Determine the [X, Y] coordinate at the center of the cell enclosing the given text.  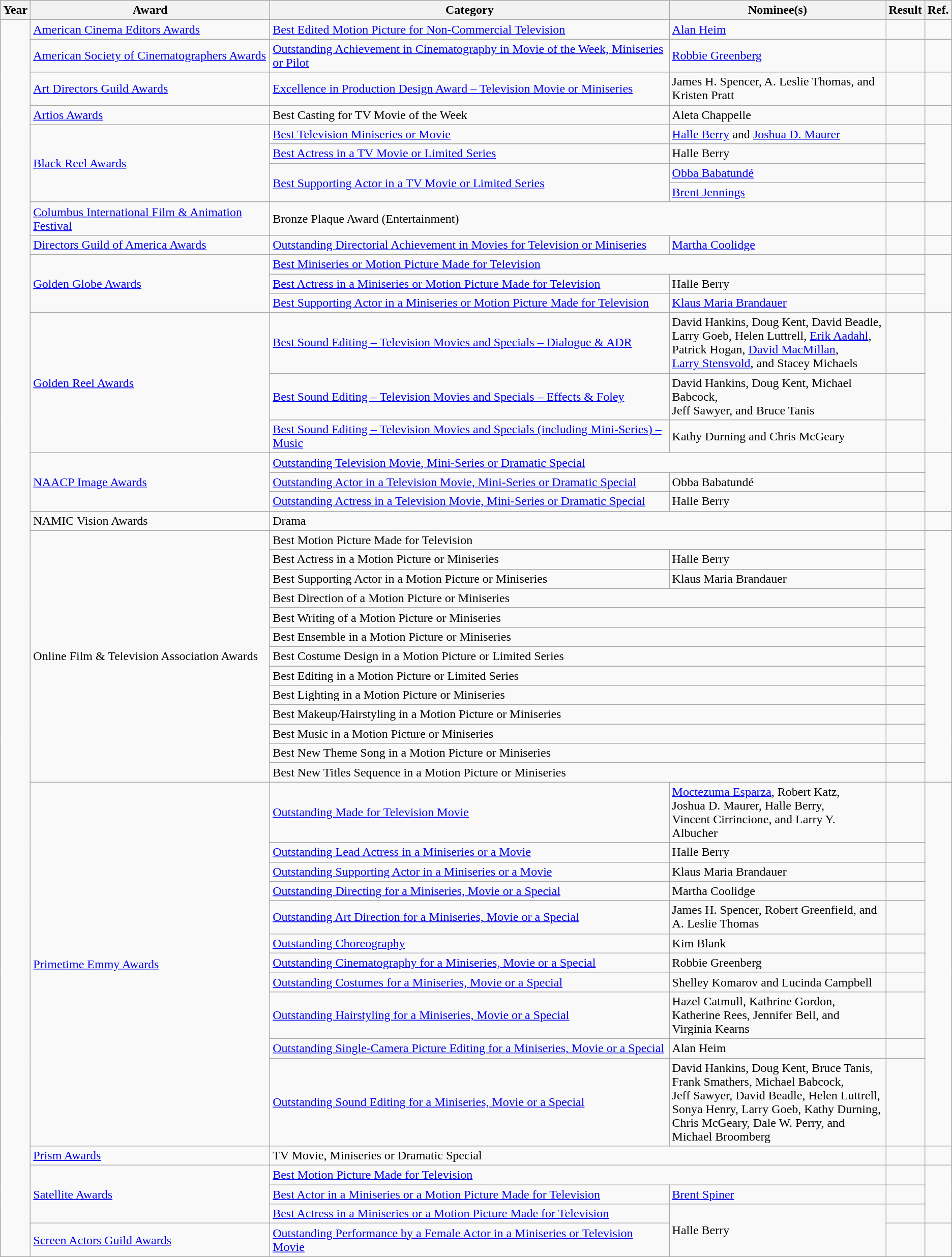
Outstanding Choreography [470, 943]
Directors Guild of America Awards [151, 245]
Kim Blank [778, 943]
Outstanding Supporting Actor in a Miniseries or a Movie [470, 872]
Outstanding Made for Television Movie [470, 813]
Moctezuma Esparza, Robert Katz, Joshua D. Maurer, Halle Berry, Vincent Cirrincione, and Larry Y. Albucher [778, 813]
Best Ensemble in a Motion Picture or Miniseries [578, 637]
Excellence in Production Design Award – Television Movie or Miniseries [470, 88]
Best Actor in a Miniseries or a Motion Picture Made for Television [470, 1194]
Best Makeup/Hairstyling in a Motion Picture or Miniseries [578, 714]
Best Sound Editing – Television Movies and Specials – Dialogue & ADR [470, 343]
Outstanding Actress in a Television Movie, Mini-Series or Dramatic Special [470, 501]
Drama [578, 521]
David Hankins, Doug Kent, David Beadle, Larry Goeb, Helen Luttrell, Erik Aadahl, Patrick Hogan, David MacMillan, Larry Stensvold, and Stacey Michaels [778, 343]
Best Miniseries or Motion Picture Made for Television [578, 264]
Award [151, 10]
Nominee(s) [778, 10]
Best Television Miniseries or Movie [470, 134]
Ref. [938, 10]
Kathy Durning and Chris McGeary [778, 436]
Screen Actors Guild Awards [151, 1240]
Brent Spiner [778, 1194]
Best Sound Editing – Television Movies and Specials – Effects & Foley [470, 397]
Best Writing of a Motion Picture or Miniseries [578, 617]
Outstanding Actor in a Television Movie, Mini-Series or Dramatic Special [470, 482]
Best Actress in a Miniseries or Motion Picture Made for Television [470, 283]
Satellite Awards [151, 1194]
Best Casting for TV Movie of the Week [470, 115]
TV Movie, Miniseries or Dramatic Special [578, 1156]
Online Film & Television Association Awards [151, 656]
Hazel Catmull, Kathrine Gordon, Katherine Rees, Jennifer Bell, and Virginia Kearns [778, 1015]
Columbus International Film & Animation Festival [151, 219]
Prism Awards [151, 1156]
American Cinema Editors Awards [151, 29]
Best Direction of a Motion Picture or Miniseries [578, 598]
Best Actress in a Miniseries or a Motion Picture Made for Television [470, 1214]
Best Sound Editing – Television Movies and Specials (including Mini-Series) – Music [470, 436]
Shelley Komarov and Lucinda Campbell [778, 982]
Best Supporting Actor in a TV Movie or Limited Series [470, 183]
Best Costume Design in a Motion Picture or Limited Series [578, 656]
Outstanding Directorial Achievement in Movies for Television or Miniseries [470, 245]
Golden Reel Awards [151, 383]
Primetime Emmy Awards [151, 964]
NAMIC Vision Awards [151, 521]
David Hankins, Doug Kent, Michael Babcock, Jeff Sawyer, and Bruce Tanis [778, 397]
Best Supporting Actor in a Miniseries or Motion Picture Made for Television [470, 303]
Outstanding Directing for a Miniseries, Movie or a Special [470, 891]
Outstanding Sound Editing for a Miniseries, Movie or a Special [470, 1101]
Outstanding Television Movie, Mini-Series or Dramatic Special [578, 463]
Year [15, 10]
Outstanding Hairstyling for a Miniseries, Movie or a Special [470, 1015]
Black Reel Awards [151, 163]
Outstanding Art Direction for a Miniseries, Movie or a Special [470, 917]
Outstanding Single-Camera Picture Editing for a Miniseries, Movie or a Special [470, 1048]
Artios Awards [151, 115]
Best New Titles Sequence in a Motion Picture or Miniseries [578, 772]
NAACP Image Awards [151, 482]
Best Actress in a TV Movie or Limited Series [470, 154]
Outstanding Costumes for a Miniseries, Movie or a Special [470, 982]
American Society of Cinematographers Awards [151, 56]
Best Edited Motion Picture for Non-Commercial Television [470, 29]
Aleta Chappelle [778, 115]
James H. Spencer, Robert Greenfield, and A. Leslie Thomas [778, 917]
Brent Jennings [778, 192]
James H. Spencer, A. Leslie Thomas, and Kristen Pratt [778, 88]
Best New Theme Song in a Motion Picture or Miniseries [578, 753]
Bronze Plaque Award (Entertainment) [578, 219]
Golden Globe Awards [151, 283]
Best Lighting in a Motion Picture or Miniseries [578, 695]
Category [470, 10]
Result [905, 10]
Halle Berry and Joshua D. Maurer [778, 134]
Best Actress in a Motion Picture or Miniseries [470, 559]
Best Music in a Motion Picture or Miniseries [578, 734]
Best Supporting Actor in a Motion Picture or Miniseries [470, 579]
Outstanding Achievement in Cinematography in Movie of the Week, Miniseries or Pilot [470, 56]
Outstanding Cinematography for a Miniseries, Movie or a Special [470, 963]
Outstanding Lead Actress in a Miniseries or a Movie [470, 852]
Best Editing in a Motion Picture or Limited Series [578, 676]
Outstanding Performance by a Female Actor in a Miniseries or Television Movie [470, 1240]
Art Directors Guild Awards [151, 88]
